Scan for the cell matching the given text and deliver its (x, y) coordinate at center. 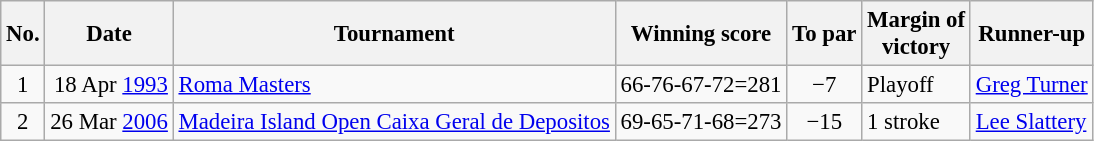
No. (23, 34)
−7 (824, 85)
Roma Masters (394, 85)
Playoff (916, 85)
Runner-up (1032, 34)
26 Mar 2006 (109, 122)
Greg Turner (1032, 85)
Margin ofvictory (916, 34)
69-65-71-68=273 (701, 122)
18 Apr 1993 (109, 85)
Date (109, 34)
66-76-67-72=281 (701, 85)
1 (23, 85)
To par (824, 34)
Tournament (394, 34)
Lee Slattery (1032, 122)
2 (23, 122)
Winning score (701, 34)
1 stroke (916, 122)
−15 (824, 122)
Madeira Island Open Caixa Geral de Depositos (394, 122)
